Extract the (X, Y) coordinate from the center of the cell holding the provided text.  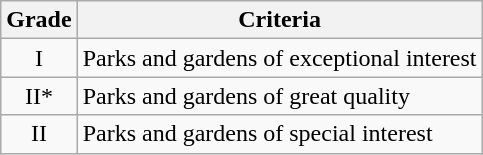
Criteria (280, 20)
I (39, 58)
Parks and gardens of special interest (280, 134)
II* (39, 96)
Grade (39, 20)
Parks and gardens of great quality (280, 96)
II (39, 134)
Parks and gardens of exceptional interest (280, 58)
